Provide the [x, y] coordinate of the cell's center where the given text is located.  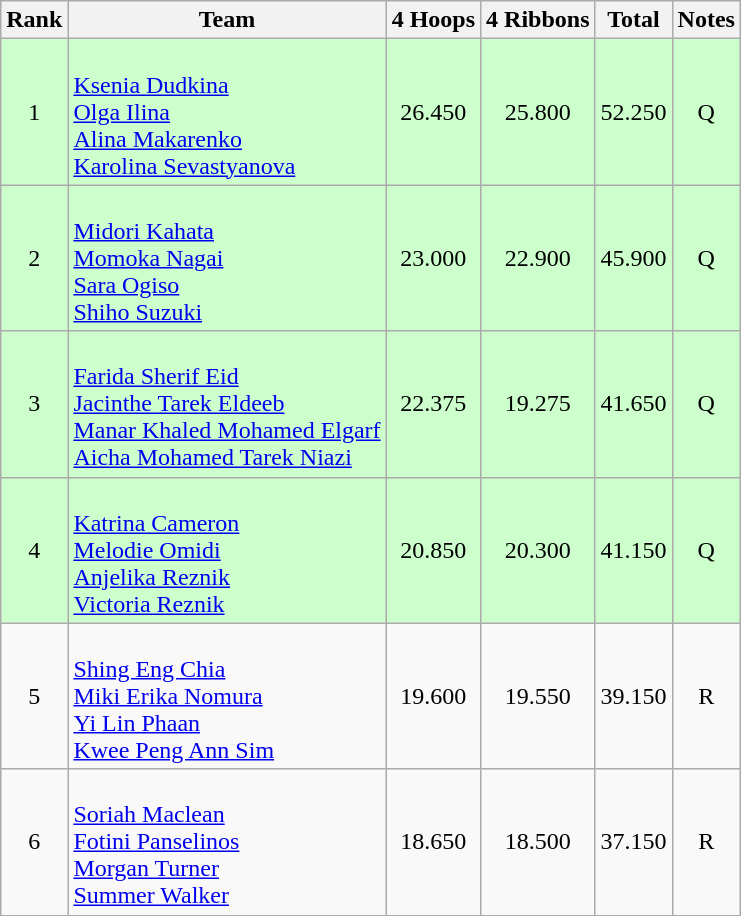
4 Ribbons [538, 20]
1 [34, 112]
23.000 [433, 258]
26.450 [433, 112]
19.550 [538, 696]
4 [34, 550]
52.250 [634, 112]
3 [34, 404]
Total [634, 20]
45.900 [634, 258]
25.800 [538, 112]
37.150 [634, 842]
Midori KahataMomoka NagaiSara OgisoShiho Suzuki [227, 258]
19.275 [538, 404]
18.500 [538, 842]
5 [34, 696]
Farida Sherif EidJacinthe Tarek EldeebManar Khaled Mohamed ElgarfAicha Mohamed Tarek Niazi [227, 404]
Notes [706, 20]
39.150 [634, 696]
20.850 [433, 550]
Team [227, 20]
2 [34, 258]
41.650 [634, 404]
Katrina CameronMelodie OmidiAnjelika ReznikVictoria Reznik [227, 550]
18.650 [433, 842]
22.375 [433, 404]
4 Hoops [433, 20]
41.150 [634, 550]
20.300 [538, 550]
Rank [34, 20]
Soriah MacleanFotini PanselinosMorgan TurnerSummer Walker [227, 842]
Ksenia DudkinaOlga IlinaAlina MakarenkoKarolina Sevastyanova [227, 112]
6 [34, 842]
Shing Eng ChiaMiki Erika NomuraYi Lin PhaanKwee Peng Ann Sim [227, 696]
19.600 [433, 696]
22.900 [538, 258]
